Find where the given text appears and provide that cell's center as [x, y] coordinate. 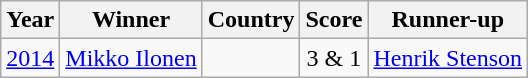
Year [30, 20]
Country [251, 20]
2014 [30, 58]
Mikko Ilonen [131, 58]
Henrik Stenson [448, 58]
Score [334, 20]
3 & 1 [334, 58]
Winner [131, 20]
Runner-up [448, 20]
